Search for the cell housing the specified text and yield its [x, y] center coordinate. 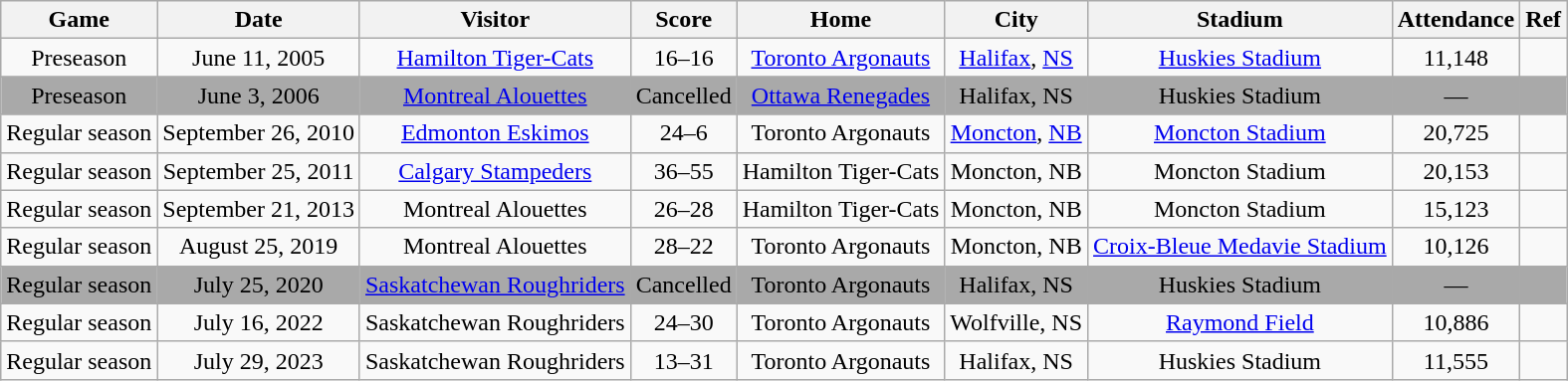
Wolfville, NS [1016, 322]
24–30 [683, 322]
Calgary Stampeders [495, 171]
Ottawa Renegades [840, 95]
September 26, 2010 [259, 133]
Game [80, 20]
Home [840, 20]
June 3, 2006 [259, 95]
Croix-Bleue Medavie Stadium [1240, 247]
June 11, 2005 [259, 58]
Stadium [1240, 20]
Date [259, 20]
July 16, 2022 [259, 322]
Score [683, 20]
11,148 [1456, 58]
July 29, 2023 [259, 360]
Ref [1543, 20]
Attendance [1456, 20]
September 25, 2011 [259, 171]
28–22 [683, 247]
20,725 [1456, 133]
20,153 [1456, 171]
36–55 [683, 171]
16–16 [683, 58]
Visitor [495, 20]
13–31 [683, 360]
24–6 [683, 133]
10,126 [1456, 247]
Raymond Field [1240, 322]
10,886 [1456, 322]
July 25, 2020 [259, 285]
August 25, 2019 [259, 247]
26–28 [683, 209]
September 21, 2013 [259, 209]
Edmonton Eskimos [495, 133]
City [1016, 20]
11,555 [1456, 360]
15,123 [1456, 209]
